Locate the cell with the specified text and output its (x, y) center coordinate. 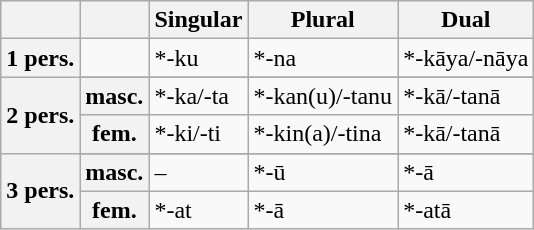
*-ku (198, 58)
*-ū (323, 172)
*-ka/-ta (198, 96)
*-at (198, 210)
*-kāya/-nāya (466, 58)
– (198, 172)
1 pers. (40, 58)
*-na (323, 58)
*-atā (466, 210)
*-ki/-ti (198, 134)
Singular (198, 20)
*-kan(u)/-tanu (323, 96)
*-kin(a)/-tina (323, 134)
Plural (323, 20)
2 pers. (40, 115)
Dual (466, 20)
3 pers. (40, 191)
